Return the [X, Y] coordinate for the center point of the cell that contains the specified text.  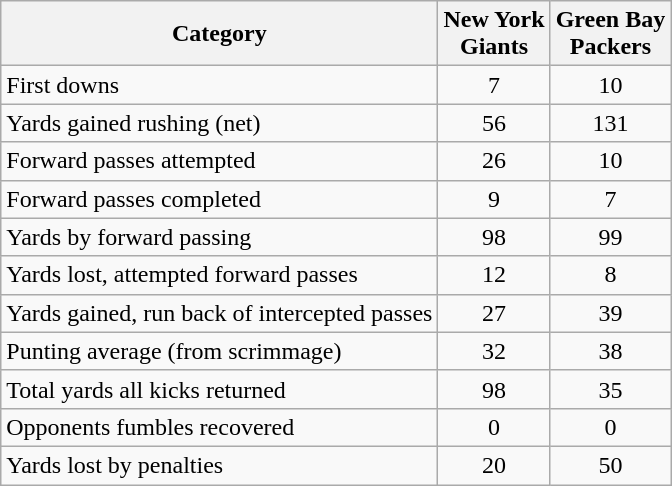
9 [494, 199]
35 [610, 389]
New YorkGiants [494, 34]
Category [220, 34]
27 [494, 313]
32 [494, 351]
99 [610, 237]
Green BayPackers [610, 34]
Yards by forward passing [220, 237]
20 [494, 465]
Total yards all kicks returned [220, 389]
131 [610, 123]
Yards lost, attempted forward passes [220, 275]
Yards gained, run back of intercepted passes [220, 313]
50 [610, 465]
Forward passes completed [220, 199]
8 [610, 275]
Forward passes attempted [220, 161]
39 [610, 313]
Opponents fumbles recovered [220, 427]
Punting average (from scrimmage) [220, 351]
26 [494, 161]
12 [494, 275]
56 [494, 123]
First downs [220, 85]
38 [610, 351]
Yards gained rushing (net) [220, 123]
Yards lost by penalties [220, 465]
